Detect which cell encompasses the target text, then output its (x, y) center coordinate. 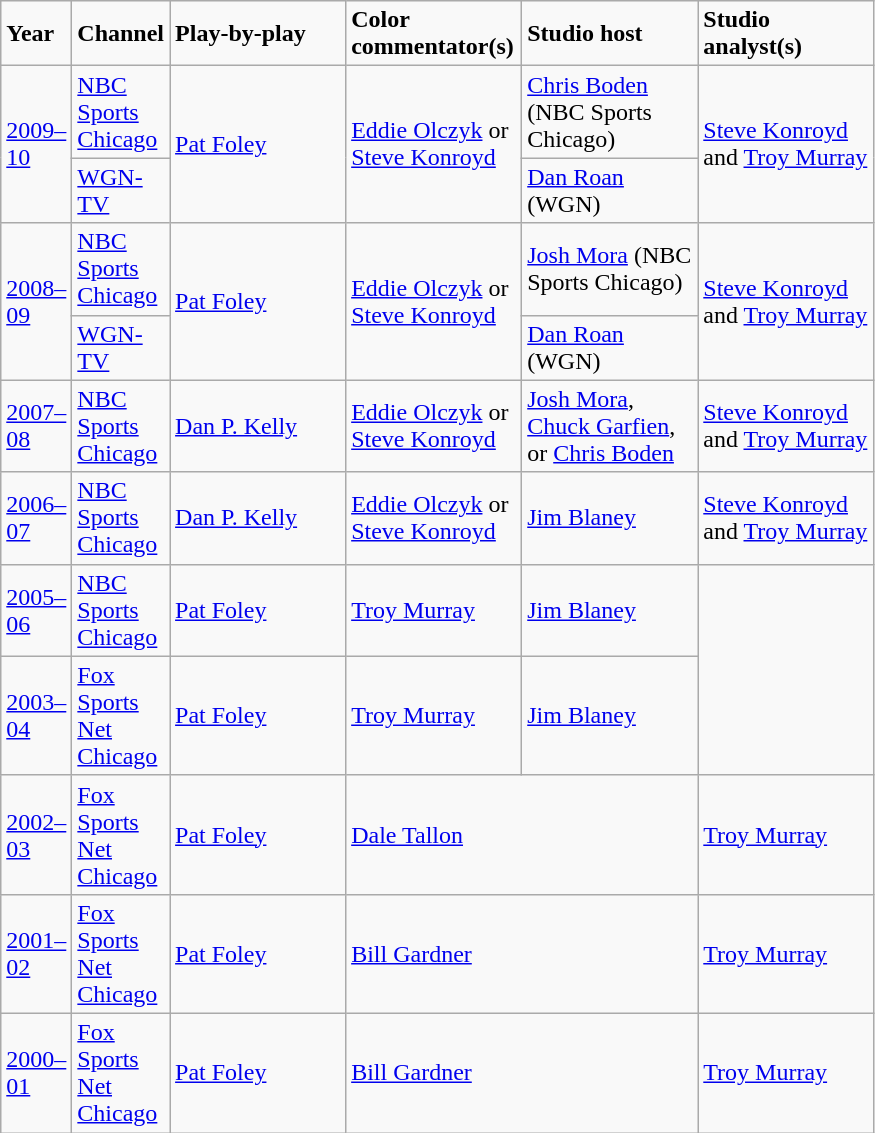
2006–07 (36, 518)
2003–04 (36, 716)
Dale Tallon (522, 834)
Josh Mora, Chuck Garfien, or Chris Boden (610, 426)
Channel (121, 34)
Color commentator(s) (434, 34)
2007–08 (36, 426)
2000–01 (36, 1072)
Josh Mora (NBC Sports Chicago) (610, 269)
Chris Boden (NBC Sports Chicago) (610, 112)
2008–09 (36, 302)
Studio host (610, 34)
Play-by-play (258, 34)
Year (36, 34)
2009–10 (36, 144)
2005–06 (36, 610)
2001–02 (36, 954)
2002–03 (36, 834)
Studio analyst(s) (786, 34)
